From the cell containing the given text, extract its center point as (x, y) coordinate. 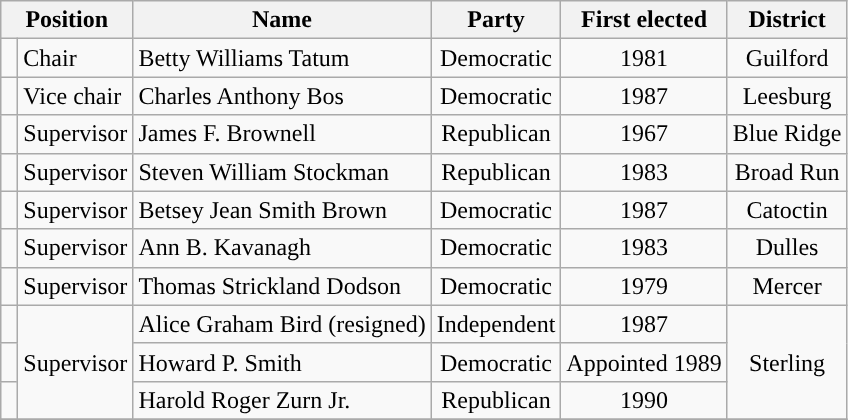
District (787, 20)
Position (67, 20)
Leesburg (787, 96)
Chair (76, 58)
Party (496, 20)
Dulles (787, 248)
Betty Williams Tatum (282, 58)
Broad Run (787, 172)
Thomas Strickland Dodson (282, 286)
1990 (644, 400)
Name (282, 20)
1979 (644, 286)
Appointed 1989 (644, 362)
1981 (644, 58)
Mercer (787, 286)
Blue Ridge (787, 134)
Vice chair (76, 96)
First elected (644, 20)
1967 (644, 134)
Harold Roger Zurn Jr. (282, 400)
Steven William Stockman (282, 172)
Catoctin (787, 210)
Guilford (787, 58)
Charles Anthony Bos (282, 96)
James F. Brownell (282, 134)
Sterling (787, 362)
Betsey Jean Smith Brown (282, 210)
Alice Graham Bird (resigned) (282, 324)
Independent (496, 324)
Ann B. Kavanagh (282, 248)
Howard P. Smith (282, 362)
